Pinpoint the cell where the given text exists, returning its [x, y] midpoint coordinate. 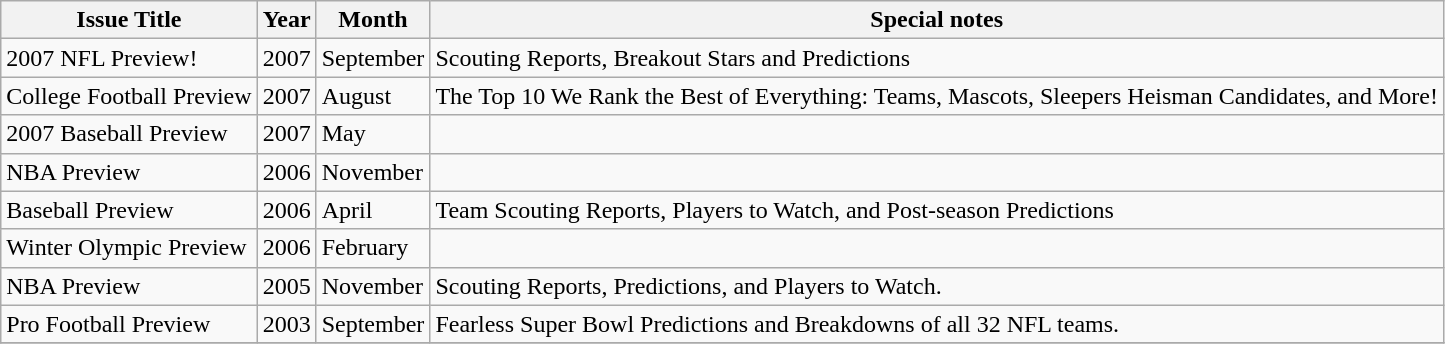
The Top 10 We Rank the Best of Everything: Teams, Mascots, Sleepers Heisman Candidates, and More! [937, 96]
Scouting Reports, Predictions, and Players to Watch. [937, 286]
April [373, 210]
College Football Preview [129, 96]
2003 [286, 324]
Fearless Super Bowl Predictions and Breakdowns of all 32 NFL teams. [937, 324]
2007 NFL Preview! [129, 58]
Special notes [937, 20]
Pro Football Preview [129, 324]
Team Scouting Reports, Players to Watch, and Post-season Predictions [937, 210]
Issue Title [129, 20]
2005 [286, 286]
Month [373, 20]
August [373, 96]
Winter Olympic Preview [129, 248]
Baseball Preview [129, 210]
May [373, 134]
2007 Baseball Preview [129, 134]
February [373, 248]
Year [286, 20]
Scouting Reports, Breakout Stars and Predictions [937, 58]
